Scan for the cell matching the given text and deliver its [X, Y] coordinate at center. 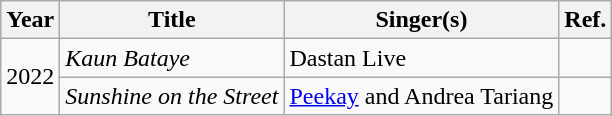
Year [30, 20]
Peekay and Andrea Tariang [422, 96]
Singer(s) [422, 20]
Sunshine on the Street [172, 96]
Ref. [586, 20]
Title [172, 20]
2022 [30, 77]
Kaun Bataye [172, 58]
Dastan Live [422, 58]
